Determine the [X, Y] coordinate at the center of the cell enclosing the given text.  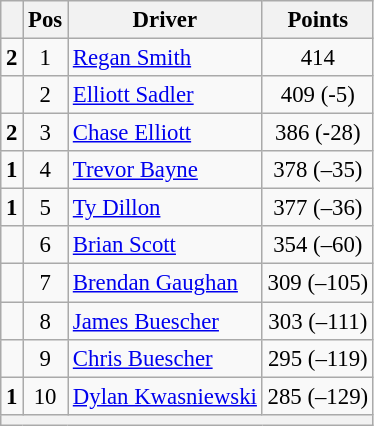
409 (-5) [318, 95]
377 (–36) [318, 208]
285 (–129) [318, 396]
354 (–60) [318, 245]
Trevor Bayne [166, 170]
5 [46, 208]
10 [46, 396]
386 (-28) [318, 133]
Chris Buescher [166, 358]
414 [318, 58]
303 (–111) [318, 321]
4 [46, 170]
295 (–119) [318, 358]
Elliott Sadler [166, 95]
378 (–35) [318, 170]
Regan Smith [166, 58]
Points [318, 20]
6 [46, 245]
Dylan Kwasniewski [166, 396]
9 [46, 358]
Chase Elliott [166, 133]
Brendan Gaughan [166, 283]
Ty Dillon [166, 208]
309 (–105) [318, 283]
Pos [46, 20]
3 [46, 133]
Brian Scott [166, 245]
Driver [166, 20]
8 [46, 321]
7 [46, 283]
James Buescher [166, 321]
